Return [x, y] of the center of cell containing provided text 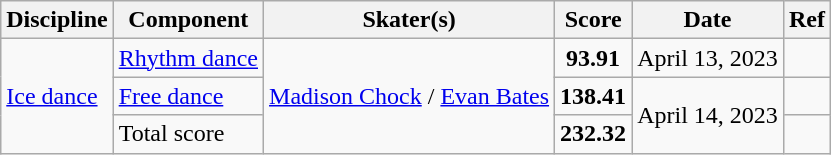
April 13, 2023 [708, 58]
Score [594, 20]
Free dance [188, 96]
Date [708, 20]
Ref [806, 20]
Madison Chock / Evan Bates [410, 96]
138.41 [594, 96]
April 14, 2023 [708, 115]
Discipline [57, 20]
Total score [188, 134]
Ice dance [57, 96]
232.32 [594, 134]
Skater(s) [410, 20]
Component [188, 20]
Rhythm dance [188, 58]
93.91 [594, 58]
